Extract the [x, y] coordinate from the center of the cell holding the provided text.  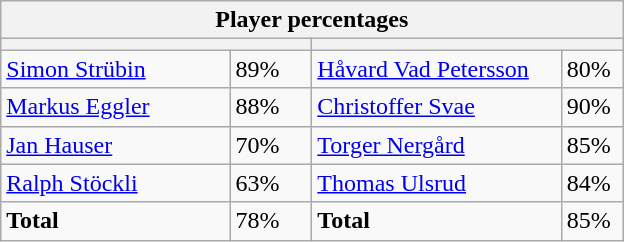
Christoffer Svae [436, 107]
70% [271, 145]
63% [271, 183]
Ralph Stöckli [116, 183]
80% [592, 69]
89% [271, 69]
Thomas Ulsrud [436, 183]
Simon Strübin [116, 69]
88% [271, 107]
Player percentages [312, 20]
Jan Hauser [116, 145]
Torger Nergård [436, 145]
78% [271, 221]
Markus Eggler [116, 107]
84% [592, 183]
90% [592, 107]
Håvard Vad Petersson [436, 69]
